For the text-containing cell, return its midpoint in [X, Y] coordinate format. 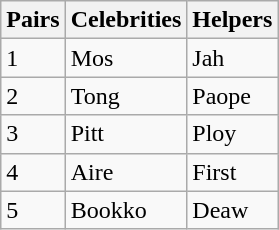
Tong [126, 96]
Mos [126, 58]
Pairs [33, 20]
4 [33, 172]
Deaw [232, 210]
Paope [232, 96]
Aire [126, 172]
Bookko [126, 210]
1 [33, 58]
Pitt [126, 134]
First [232, 172]
Helpers [232, 20]
Celebrities [126, 20]
2 [33, 96]
3 [33, 134]
Jah [232, 58]
Ploy [232, 134]
5 [33, 210]
